Provide the [x, y] coordinate of the cell's center where the given text is located.  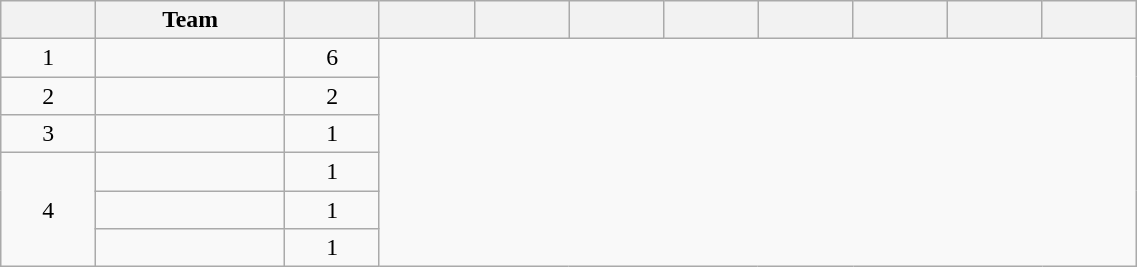
6 [332, 58]
3 [48, 133]
4 [48, 209]
Team [190, 20]
